Scan for the cell matching the given text and deliver its [x, y] coordinate at center. 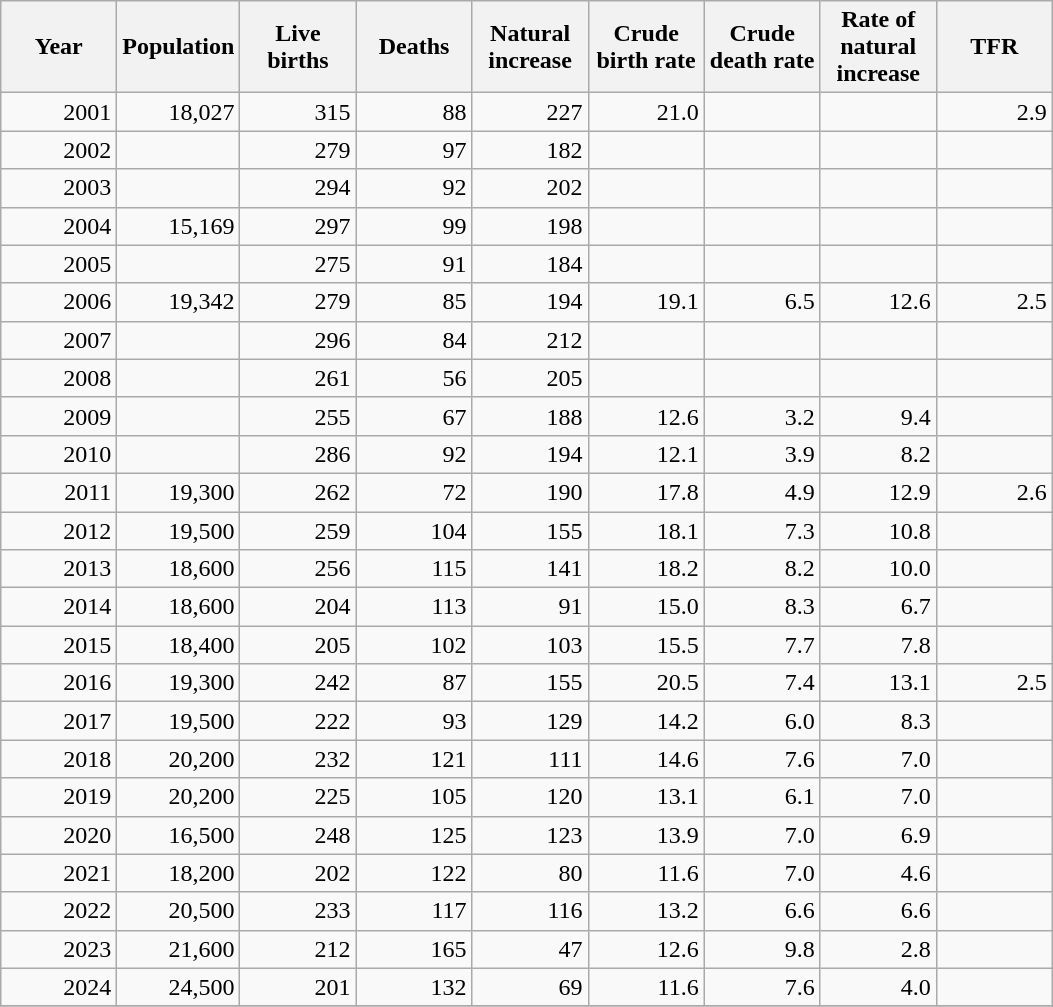
21,600 [178, 949]
18,200 [178, 873]
222 [298, 721]
88 [414, 112]
13.2 [646, 911]
262 [298, 492]
2006 [59, 302]
120 [530, 797]
84 [414, 340]
87 [414, 683]
2020 [59, 835]
16,500 [178, 835]
9.8 [762, 949]
182 [530, 150]
69 [530, 987]
93 [414, 721]
2005 [59, 264]
7.3 [762, 531]
7.4 [762, 683]
85 [414, 302]
232 [298, 759]
67 [414, 416]
2010 [59, 454]
18.2 [646, 569]
Deaths [414, 47]
7.7 [762, 645]
2018 [59, 759]
14.6 [646, 759]
2009 [59, 416]
10.0 [878, 569]
2015 [59, 645]
225 [298, 797]
72 [414, 492]
296 [298, 340]
18,400 [178, 645]
97 [414, 150]
2016 [59, 683]
Year [59, 47]
47 [530, 949]
56 [414, 378]
99 [414, 226]
2008 [59, 378]
259 [298, 531]
2001 [59, 112]
4.9 [762, 492]
3.2 [762, 416]
6.9 [878, 835]
297 [298, 226]
188 [530, 416]
2023 [59, 949]
242 [298, 683]
2.9 [994, 112]
165 [414, 949]
111 [530, 759]
6.5 [762, 302]
233 [298, 911]
Crude birth rate [646, 47]
294 [298, 188]
2007 [59, 340]
2017 [59, 721]
6.7 [878, 607]
2021 [59, 873]
2.6 [994, 492]
6.0 [762, 721]
20,500 [178, 911]
2004 [59, 226]
227 [530, 112]
141 [530, 569]
315 [298, 112]
256 [298, 569]
Rate of natural increase [878, 47]
184 [530, 264]
2003 [59, 188]
275 [298, 264]
13.9 [646, 835]
286 [298, 454]
125 [414, 835]
2011 [59, 492]
123 [530, 835]
2013 [59, 569]
7.8 [878, 645]
190 [530, 492]
3.9 [762, 454]
Live births [298, 47]
17.8 [646, 492]
201 [298, 987]
115 [414, 569]
80 [530, 873]
2022 [59, 911]
TFR [994, 47]
20.5 [646, 683]
105 [414, 797]
103 [530, 645]
2014 [59, 607]
18.1 [646, 531]
2.8 [878, 949]
113 [414, 607]
21.0 [646, 112]
4.0 [878, 987]
104 [414, 531]
6.1 [762, 797]
24,500 [178, 987]
2019 [59, 797]
2024 [59, 987]
204 [298, 607]
198 [530, 226]
4.6 [878, 873]
10.8 [878, 531]
Population [178, 47]
15.0 [646, 607]
Natural increase [530, 47]
132 [414, 987]
18,027 [178, 112]
117 [414, 911]
248 [298, 835]
102 [414, 645]
122 [414, 873]
2002 [59, 150]
12.1 [646, 454]
255 [298, 416]
15.5 [646, 645]
19,342 [178, 302]
9.4 [878, 416]
12.9 [878, 492]
121 [414, 759]
261 [298, 378]
Crude death rate [762, 47]
2012 [59, 531]
116 [530, 911]
129 [530, 721]
14.2 [646, 721]
15,169 [178, 226]
19.1 [646, 302]
